Capture the cell that displays the provided text and extract its [x, y] central coordinate. 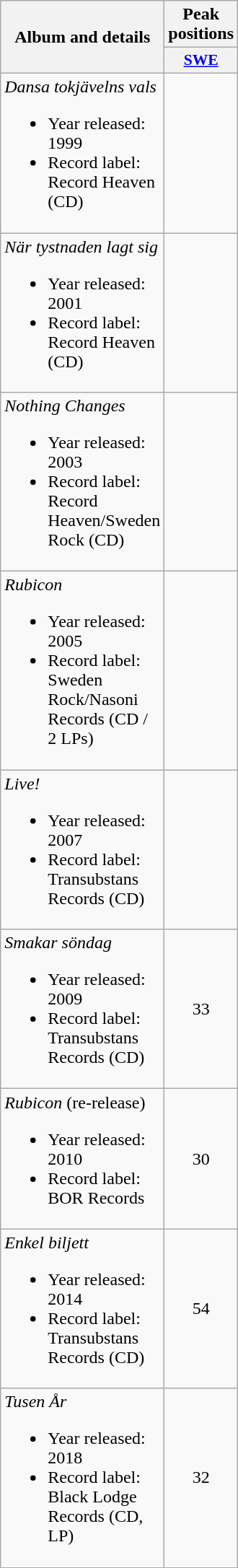
Dansa tokjävelns valsYear released: 1999Record label: Record Heaven (CD) [82, 153]
Live!Year released: 2007Record label: Transubstans Records (CD) [82, 850]
33 [201, 1009]
Tusen ÅrYear released: 2018Record label: Black Lodge Records (CD, LP) [82, 1478]
54 [201, 1309]
Nothing ChangesYear released: 2003Record label: Record Heaven/Sweden Rock (CD) [82, 482]
Smakar söndagYear released: 2009Record label: Transubstans Records (CD) [82, 1009]
RubiconYear released: 2005Record label: Sweden Rock/Nasoni Records (CD / 2 LPs) [82, 671]
Rubicon (re-release)Year released: 2010Record label: BOR Records [82, 1159]
30 [201, 1159]
32 [201, 1478]
Enkel biljettYear released: 2014Record label: Transubstans Records (CD) [82, 1309]
Peak positions [201, 25]
När tystnaden lagt sigYear released: 2001Record label: Record Heaven (CD) [82, 312]
SWE [201, 61]
Album and details [82, 38]
